Identify which cell holds the provided text, then report its [X, Y] central coordinate. 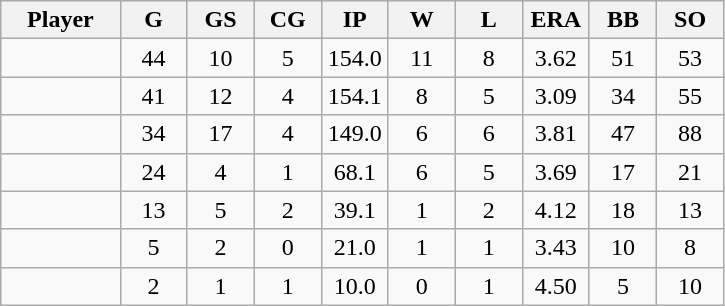
3.81 [556, 134]
21.0 [354, 248]
154.0 [354, 58]
51 [622, 58]
12 [220, 96]
SO [690, 20]
11 [422, 58]
39.1 [354, 210]
W [422, 20]
88 [690, 134]
ERA [556, 20]
44 [154, 58]
Player [60, 20]
IP [354, 20]
55 [690, 96]
10.0 [354, 286]
53 [690, 58]
41 [154, 96]
47 [622, 134]
149.0 [354, 134]
4.50 [556, 286]
BB [622, 20]
L [488, 20]
154.1 [354, 96]
GS [220, 20]
CG [288, 20]
68.1 [354, 172]
21 [690, 172]
24 [154, 172]
3.43 [556, 248]
3.69 [556, 172]
G [154, 20]
4.12 [556, 210]
3.62 [556, 58]
18 [622, 210]
3.09 [556, 96]
